Scan for the cell matching the given text and deliver its (x, y) coordinate at center. 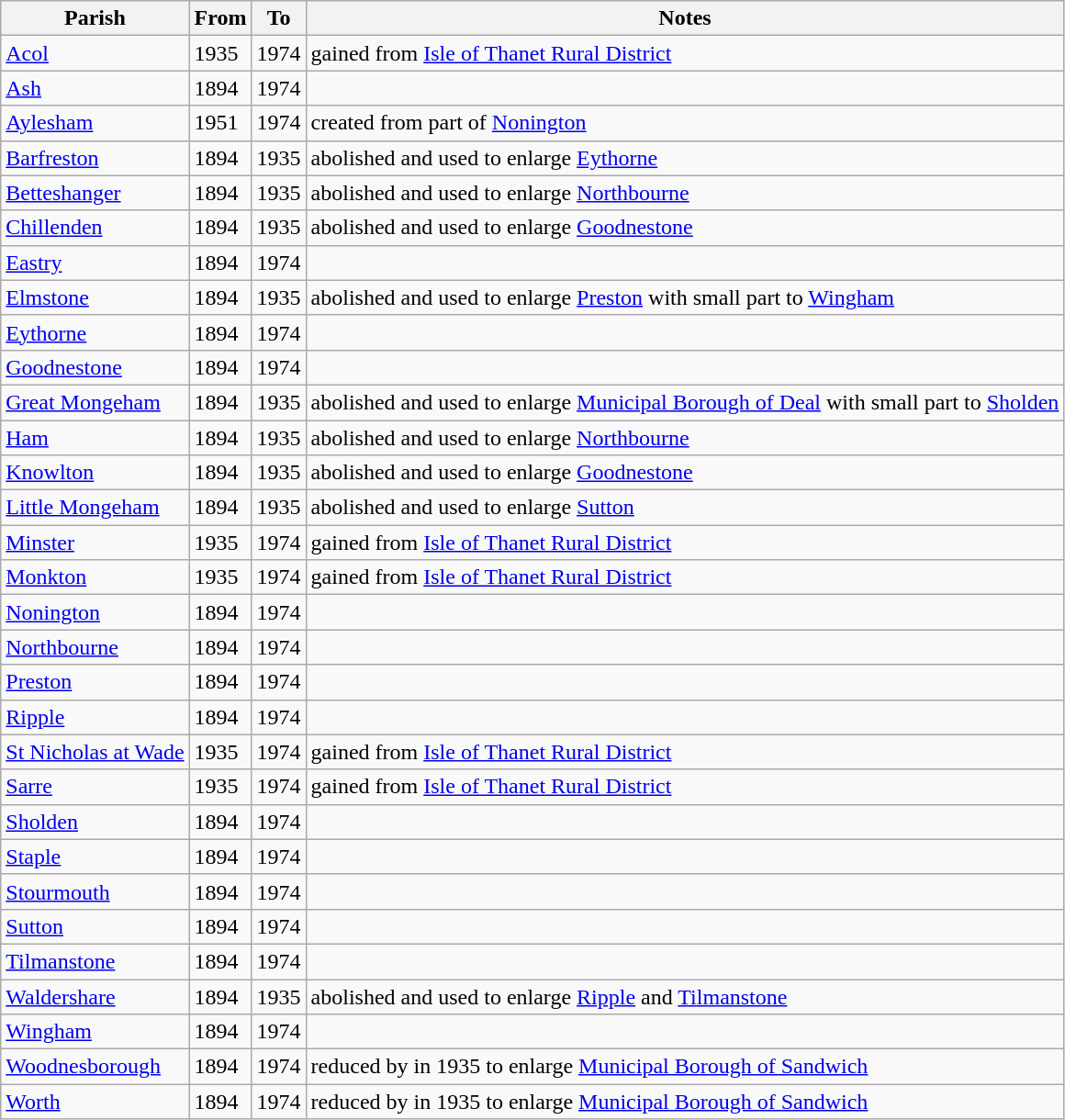
abolished and used to enlarge Preston with small part to Wingham (685, 297)
Sarre (95, 787)
Ash (95, 88)
Minster (95, 543)
abolished and used to enlarge Ripple and Tilmanstone (685, 996)
Ripple (95, 717)
Chillenden (95, 228)
From (220, 18)
Notes (685, 18)
Knowlton (95, 473)
St Nicholas at Wade (95, 752)
Goodnestone (95, 367)
Monkton (95, 577)
abolished and used to enlarge Sutton (685, 508)
Aylesham (95, 123)
Tilmanstone (95, 961)
1951 (220, 123)
Northbourne (95, 647)
created from part of Nonington (685, 123)
Little Mongeham (95, 508)
Stourmouth (95, 891)
Sutton (95, 926)
Preston (95, 682)
To (279, 18)
Great Mongeham (95, 402)
Eythorne (95, 332)
Barfreston (95, 158)
Eastry (95, 263)
Acol (95, 53)
Worth (95, 1102)
Wingham (95, 1032)
Sholden (95, 822)
Parish (95, 18)
Nonington (95, 612)
abolished and used to enlarge Eythorne (685, 158)
Ham (95, 438)
Waldershare (95, 996)
Betteshanger (95, 193)
Woodnesborough (95, 1067)
Elmstone (95, 297)
Staple (95, 857)
abolished and used to enlarge Municipal Borough of Deal with small part to Sholden (685, 402)
